Detect which cell encompasses the target text, then output its [X, Y] center coordinate. 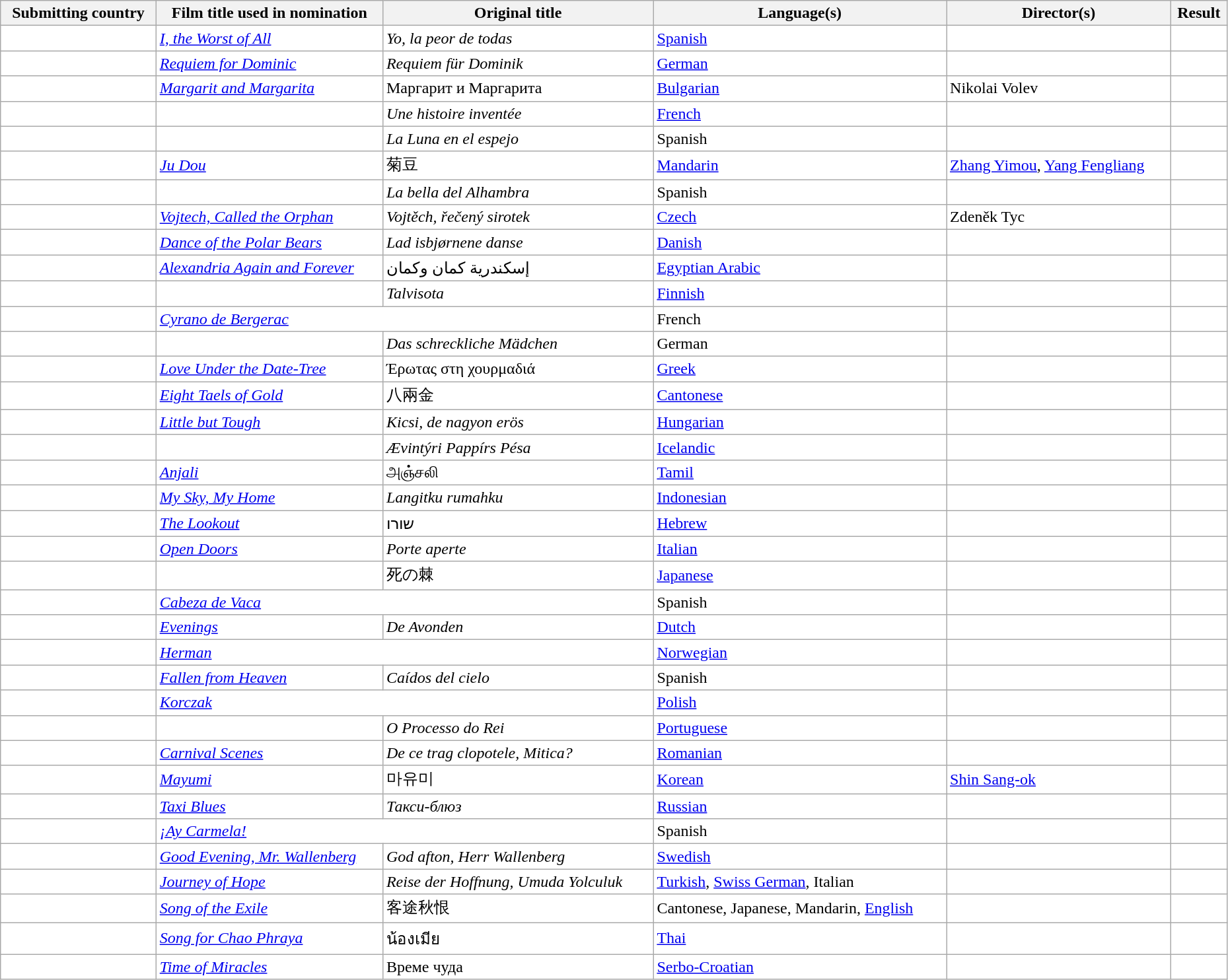
Yo, la peor de todas [518, 38]
Turkish, Swiss German, Italian [800, 882]
Open Doors [270, 549]
Norwegian [800, 652]
The Lookout [270, 523]
Shin Sang-ok [1059, 779]
Porte aperte [518, 549]
Russian [800, 806]
마유미 [518, 779]
Eight Taels of Gold [270, 396]
Caídos del cielo [518, 678]
Маргарит и Маргарита [518, 88]
Evenings [270, 627]
Film title used in nomination [270, 13]
Kicsi, de nagyon erös [518, 422]
Nikolai Volev [1059, 88]
Cantonese, Japanese, Mandarin, English [800, 909]
Lad isbjørnene danse [518, 242]
Korczak [404, 703]
Director(s) [1059, 13]
Egyptian Arabic [800, 268]
Une histoire inventée [518, 114]
Journey of Hope [270, 882]
Little but Tough [270, 422]
Requiem für Dominik [518, 63]
Cabeza de Vaca [404, 602]
Carnival Scenes [270, 753]
Zdeněk Tyc [1059, 217]
Talvisota [518, 293]
Margarit and Margarita [270, 88]
Ævintýri Pappírs Pésa [518, 447]
Indonesian [800, 497]
De ce trag clopotele, Mitica? [518, 753]
Taxi Blues [270, 806]
Hebrew [800, 523]
菊豆 [518, 165]
Tamil [800, 472]
Japanese [800, 576]
Такси-блюз [518, 806]
שורו [518, 523]
Icelandic [800, 447]
Herman [404, 652]
إسكندرية كمان وكمان [518, 268]
Czech [800, 217]
Έρωτας στη χουρμαδιά [518, 369]
Време чуда [518, 967]
客途秋恨 [518, 909]
Language(s) [800, 13]
Mandarin [800, 165]
¡Ay Carmela! [404, 831]
La Luna en el espejo [518, 139]
Good Evening, Mr. Wallenberg [270, 857]
Serbo-Croatian [800, 967]
Anjali [270, 472]
La bella del Alhambra [518, 192]
Greek [800, 369]
Finnish [800, 293]
Song of the Exile [270, 909]
Vojtěch, řečený sirotek [518, 217]
Result [1198, 13]
I, the Worst of All [270, 38]
De Avonden [518, 627]
Portuguese [800, 728]
Dance of the Polar Bears [270, 242]
Fallen from Heaven [270, 678]
Vojtech, Called the Orphan [270, 217]
Original title [518, 13]
Danish [800, 242]
Dutch [800, 627]
Time of Miracles [270, 967]
八兩金 [518, 396]
God afton, Herr Wallenberg [518, 857]
Swedish [800, 857]
அஞ்சலி [518, 472]
死の棘 [518, 576]
Langitku rumahku [518, 497]
Polish [800, 703]
Love Under the Date-Tree [270, 369]
O Processo do Rei [518, 728]
น้องเมีย [518, 938]
Submitting country [79, 13]
Reise der Hoffnung, Umuda Yolculuk [518, 882]
Requiem for Dominic [270, 63]
Das schreckliche Mädchen [518, 344]
Korean [800, 779]
Alexandria Again and Forever [270, 268]
Cantonese [800, 396]
Ju Dou [270, 165]
My Sky, My Home [270, 497]
Song for Chao Phraya [270, 938]
Bulgarian [800, 88]
Romanian [800, 753]
Mayumi [270, 779]
Italian [800, 549]
Thai [800, 938]
Hungarian [800, 422]
Zhang Yimou, Yang Fengliang [1059, 165]
Cyrano de Bergerac [404, 319]
